Search for the cell housing the specified text and yield its [x, y] center coordinate. 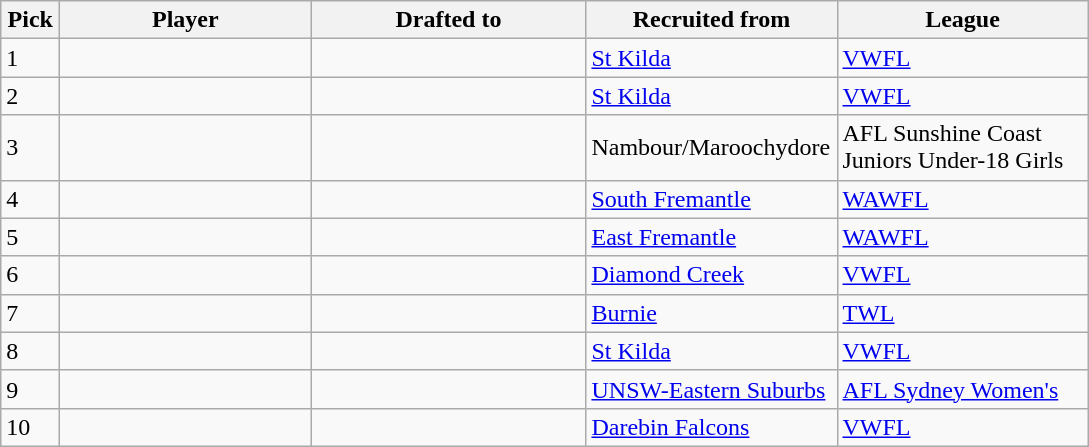
AFL Sunshine Coast Juniors Under-18 Girls [962, 148]
Diamond Creek [712, 275]
Drafted to [448, 20]
10 [30, 427]
Darebin Falcons [712, 427]
South Fremantle [712, 199]
Player [186, 20]
Burnie [712, 313]
Recruited from [712, 20]
8 [30, 351]
3 [30, 148]
7 [30, 313]
AFL Sydney Women's [962, 389]
6 [30, 275]
East Fremantle [712, 237]
UNSW-Eastern Suburbs [712, 389]
Nambour/Maroochydore [712, 148]
4 [30, 199]
1 [30, 58]
9 [30, 389]
5 [30, 237]
2 [30, 96]
TWL [962, 313]
League [962, 20]
Pick [30, 20]
